Locate the cell with the specified text and output its [x, y] center coordinate. 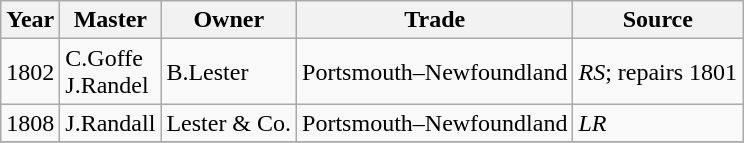
RS; repairs 1801 [658, 72]
Master [110, 20]
LR [658, 123]
1808 [30, 123]
B.Lester [229, 72]
J.Randall [110, 123]
1802 [30, 72]
Trade [435, 20]
Owner [229, 20]
C.GoffeJ.Randel [110, 72]
Lester & Co. [229, 123]
Source [658, 20]
Year [30, 20]
